Determine the [X, Y] coordinate at the center of the cell enclosing the given text.  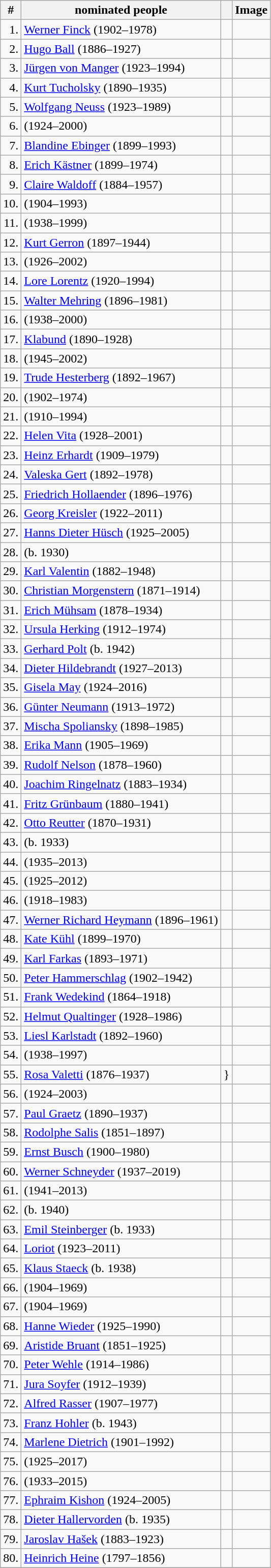
Trude Hesterberg (1892–1967) [121, 378]
7. [11, 145]
16. [11, 320]
41. [11, 803]
(1935–2013) [121, 862]
(b. 1940) [121, 1210]
59. [11, 1152]
13. [11, 262]
Ursula Herking (1912–1974) [121, 629]
56. [11, 1094]
Wolfgang Neuss (1923–1989) [121, 107]
29. [11, 571]
Jaroslav Hašek (1883–1923) [121, 1539]
80. [11, 1558]
# [11, 10]
51. [11, 997]
18. [11, 358]
Hanne Wieder (1925–1990) [121, 1326]
48. [11, 939]
Jura Soyfer (1912–1939) [121, 1384]
69. [11, 1345]
6. [11, 126]
15. [11, 300]
Emil Steinberger (b. 1933) [121, 1229]
76. [11, 1481]
60. [11, 1171]
Helmut Qualtinger (1928–1986) [121, 1016]
(1918–1983) [121, 900]
(1933–2015) [121, 1481]
Heinz Erhardt (1909–1979) [121, 455]
Klaus Staeck (b. 1938) [121, 1268]
Erika Mann (1905–1969) [121, 745]
Frank Wedekind (1864–1918) [121, 997]
Kurt Tucholsky (1890–1935) [121, 87]
Image [251, 10]
44. [11, 862]
23. [11, 455]
21. [11, 416]
Valeska Gert (1892–1978) [121, 474]
(1941–2013) [121, 1191]
Karl Valentin (1882–1948) [121, 571]
26. [11, 513]
50. [11, 978]
} [227, 1074]
54. [11, 1055]
12. [11, 243]
77. [11, 1500]
Karl Farkas (1893–1971) [121, 958]
17. [11, 339]
Erich Kästner (1899–1974) [121, 165]
Heinrich Heine (1797–1856) [121, 1558]
Dieter Hallervorden (b. 1935) [121, 1520]
Marlene Dietrich (1901–1992) [121, 1442]
55. [11, 1074]
Walter Mehring (1896–1981) [121, 300]
9. [11, 184]
57. [11, 1113]
43. [11, 842]
10. [11, 203]
24. [11, 474]
Ernst Busch (1900–1980) [121, 1152]
70. [11, 1365]
65. [11, 1268]
11. [11, 223]
Paul Graetz (1890–1937) [121, 1113]
30. [11, 591]
36. [11, 707]
31. [11, 610]
Werner Schneyder (1937–2019) [121, 1171]
Rudolf Nelson (1878–1960) [121, 765]
45. [11, 881]
53. [11, 1036]
49. [11, 958]
Gerhard Polt (b. 1942) [121, 649]
(1938–2000) [121, 320]
Georg Kreisler (1922–2011) [121, 513]
(1910–1994) [121, 416]
8. [11, 165]
79. [11, 1539]
2. [11, 49]
66. [11, 1287]
27. [11, 532]
3. [11, 68]
Peter Hammerschlag (1902–1942) [121, 978]
Rosa Valetti (1876–1937) [121, 1074]
63. [11, 1229]
Werner Richard Heymann (1896–1961) [121, 920]
19. [11, 378]
39. [11, 765]
14. [11, 281]
34. [11, 668]
Rodolphe Salis (1851–1897) [121, 1132]
25. [11, 494]
75. [11, 1461]
Jürgen von Manger (1923–1994) [121, 68]
73. [11, 1423]
(b. 1930) [121, 552]
Aristide Bruant (1851–1925) [121, 1345]
(1925–2017) [121, 1461]
Kurt Gerron (1897–1944) [121, 243]
Lore Lorentz (1920–1994) [121, 281]
71. [11, 1384]
Ephraim Kishon (1924–2005) [121, 1500]
Franz Hohler (b. 1943) [121, 1423]
33. [11, 649]
46. [11, 900]
(b. 1933) [121, 842]
(1904–1993) [121, 203]
(1924–2000) [121, 126]
Otto Reutter (1870–1931) [121, 823]
Fritz Grünbaum (1880–1941) [121, 803]
Liesl Karlstadt (1892–1960) [121, 1036]
Gisela May (1924–2016) [121, 687]
Loriot (1923–2011) [121, 1249]
42. [11, 823]
37. [11, 726]
35. [11, 687]
1. [11, 29]
(1926–2002) [121, 262]
Dieter Hildebrandt (1927–2013) [121, 668]
Alfred Rasser (1907–1977) [121, 1403]
(1925–2012) [121, 881]
Klabund (1890–1928) [121, 339]
58. [11, 1132]
62. [11, 1210]
20. [11, 397]
(1902–1974) [121, 397]
Günter Neumann (1913–1972) [121, 707]
nominated people [121, 10]
64. [11, 1249]
(1938–1997) [121, 1055]
52. [11, 1016]
22. [11, 436]
Hugo Ball (1886–1927) [121, 49]
Kate Kühl (1899–1970) [121, 939]
Helen Vita (1928–2001) [121, 436]
(1924–2003) [121, 1094]
5. [11, 107]
28. [11, 552]
38. [11, 745]
32. [11, 629]
Blandine Ebinger (1899–1993) [121, 145]
74. [11, 1442]
67. [11, 1307]
47. [11, 920]
Joachim Ringelnatz (1883–1934) [121, 784]
Hanns Dieter Hüsch (1925–2005) [121, 532]
40. [11, 784]
Mischa Spoliansky (1898–1985) [121, 726]
Erich Mühsam (1878–1934) [121, 610]
(1945–2002) [121, 358]
Peter Wehle (1914–1986) [121, 1365]
Werner Finck (1902–1978) [121, 29]
Friedrich Hollaender (1896–1976) [121, 494]
Christian Morgenstern (1871–1914) [121, 591]
4. [11, 87]
61. [11, 1191]
(1938–1999) [121, 223]
78. [11, 1520]
68. [11, 1326]
72. [11, 1403]
Claire Waldoff (1884–1957) [121, 184]
